Detect which cell encompasses the target text, then output its (X, Y) center coordinate. 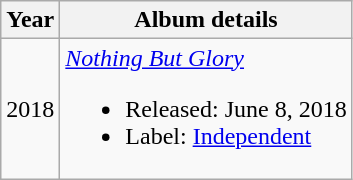
2018 (30, 109)
Nothing But GloryReleased: June 8, 2018Label: Independent (206, 109)
Album details (206, 20)
Year (30, 20)
